Return [X, Y] of the center of cell containing provided text 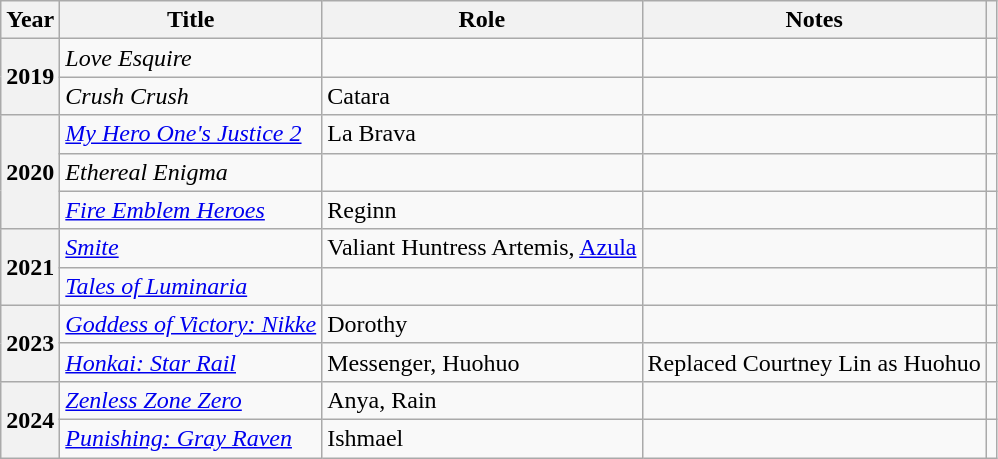
Anya, Rain [482, 400]
Title [191, 20]
Smite [191, 248]
Year [30, 20]
Ethereal Enigma [191, 172]
Goddess of Victory: Nikke [191, 324]
Zenless Zone Zero [191, 400]
La Brava [482, 134]
2023 [30, 343]
Crush Crush [191, 96]
Love Esquire [191, 58]
2020 [30, 172]
Honkai: Star Rail [191, 362]
2024 [30, 419]
Valiant Huntress Artemis, Azula [482, 248]
Notes [814, 20]
Fire Emblem Heroes [191, 210]
Role [482, 20]
Punishing: Gray Raven [191, 438]
Replaced Courtney Lin as Huohuo [814, 362]
Tales of Luminaria [191, 286]
2019 [30, 77]
Ishmael [482, 438]
Messenger, Huohuo [482, 362]
Dorothy [482, 324]
Reginn [482, 210]
My Hero One's Justice 2 [191, 134]
Catara [482, 96]
2021 [30, 267]
